Output the [x, y] coordinate of the center of the cell containing the given text.  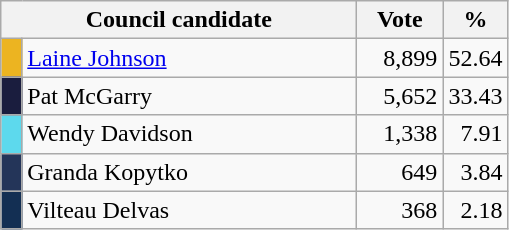
Vote [400, 20]
7.91 [476, 134]
Council candidate [179, 20]
Vilteau Delvas [190, 210]
5,652 [400, 96]
8,899 [400, 58]
649 [400, 172]
52.64 [476, 58]
Granda Kopytko [190, 172]
2.18 [476, 210]
368 [400, 210]
33.43 [476, 96]
3.84 [476, 172]
1,338 [400, 134]
Laine Johnson [190, 58]
Wendy Davidson [190, 134]
% [476, 20]
Pat McGarry [190, 96]
